Find where the given text appears and provide that cell's center as [x, y] coordinate. 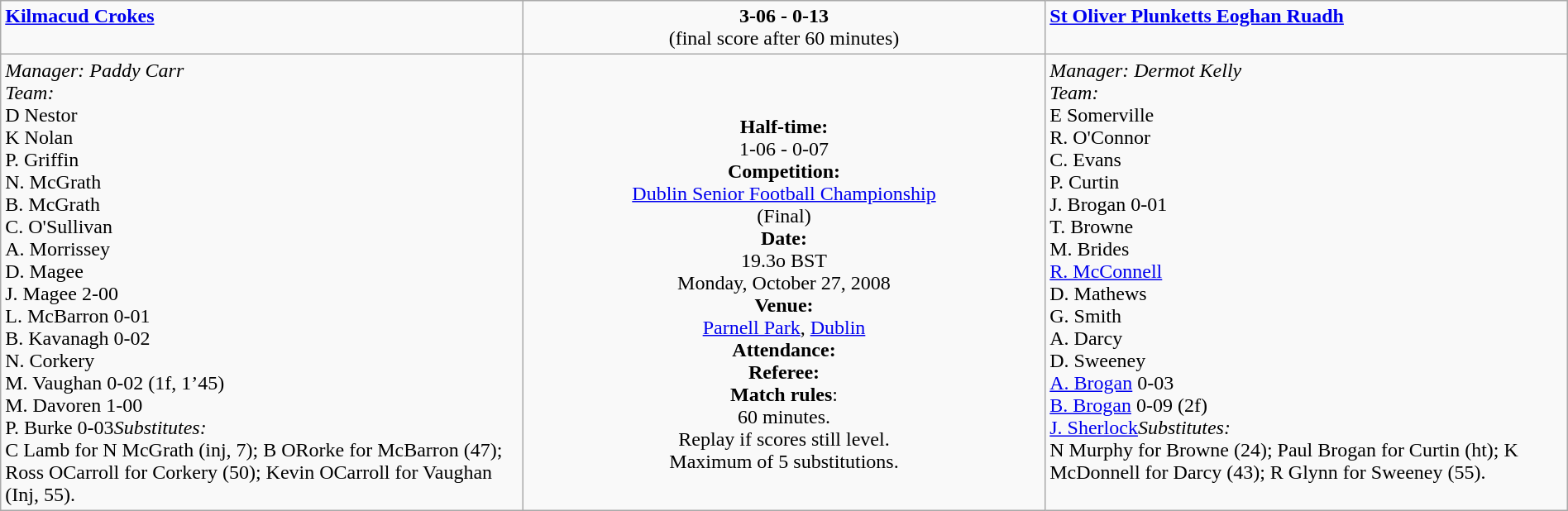
Kilmacud Crokes [262, 28]
3-06 - 0-13(final score after 60 minutes) [784, 28]
St Oliver Plunketts Eoghan Ruadh [1307, 28]
